Find where the given text appears and provide that cell's center as (x, y) coordinate. 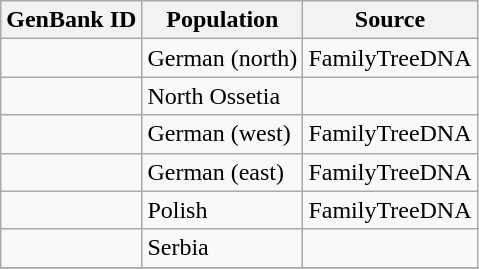
German (north) (222, 58)
North Ossetia (222, 96)
GenBank ID (72, 20)
Population (222, 20)
Source (390, 20)
German (east) (222, 172)
German (west) (222, 134)
Serbia (222, 248)
Polish (222, 210)
